Detect which cell encompasses the target text, then output its (x, y) center coordinate. 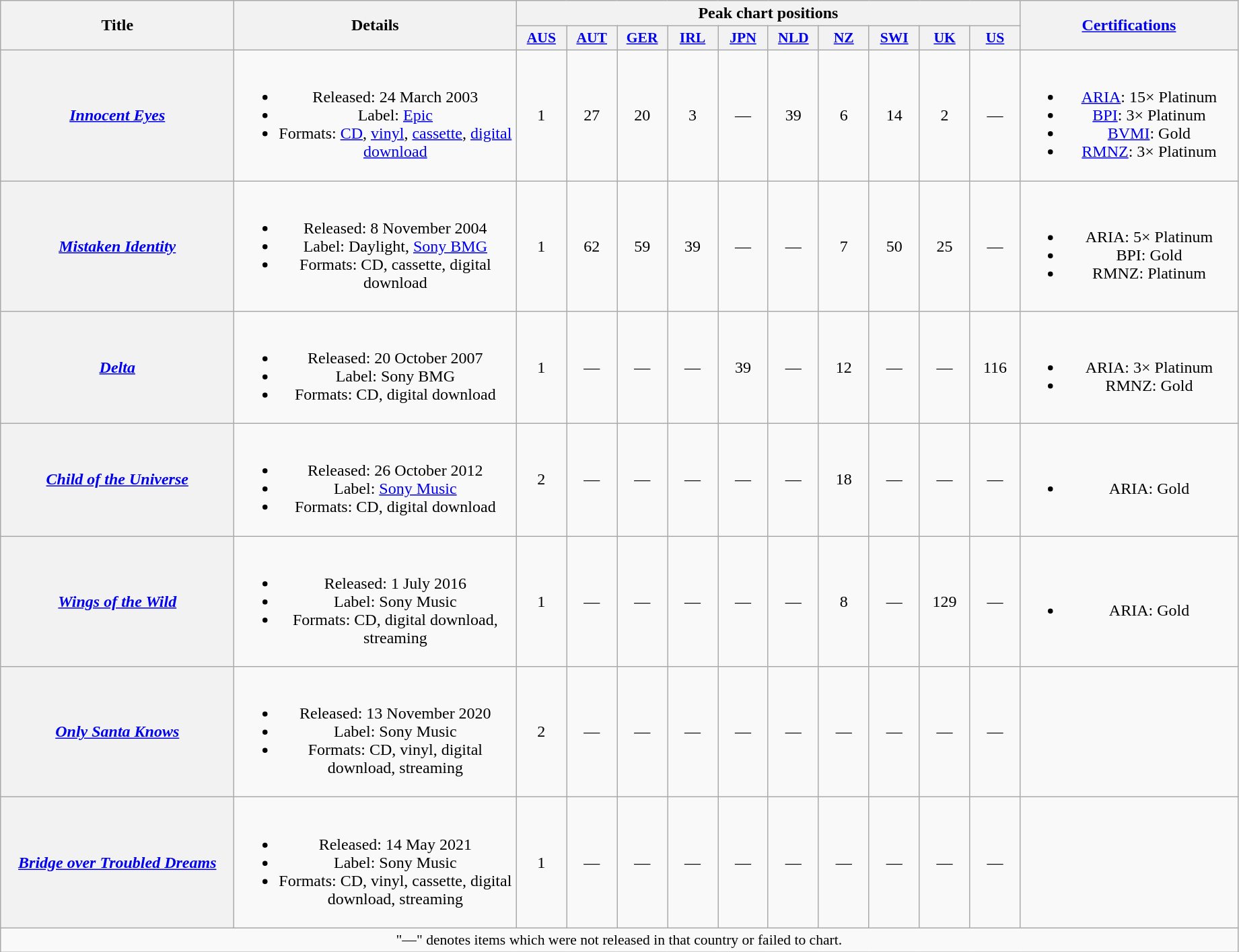
50 (894, 246)
GER (642, 38)
116 (995, 367)
ARIA: 5× PlatinumBPI: GoldRMNZ: Platinum (1129, 246)
Only Santa Knows (117, 732)
25 (945, 246)
Released: 1 July 2016Label: Sony MusicFormats: CD, digital download, streaming (376, 601)
12 (844, 367)
Released: 14 May 2021Label: Sony MusicFormats: CD, vinyl, cassette, digital download, streaming (376, 863)
Released: 8 November 2004Label: Daylight, Sony BMGFormats: CD, cassette, digital download (376, 246)
Released: 24 March 2003Label: EpicFormats: CD, vinyl, cassette, digital download (376, 115)
129 (945, 601)
"—" denotes items which were not released in that country or failed to chart. (619, 940)
Child of the Universe (117, 480)
JPN (743, 38)
Certifications (1129, 26)
Delta (117, 367)
62 (592, 246)
6 (844, 115)
UK (945, 38)
NZ (844, 38)
AUS (541, 38)
Released: 26 October 2012Label: Sony MusicFormats: CD, digital download (376, 480)
AUT (592, 38)
20 (642, 115)
Released: 13 November 2020Label: Sony MusicFormats: CD, vinyl, digital download, streaming (376, 732)
Innocent Eyes (117, 115)
Title (117, 26)
14 (894, 115)
Released: 20 October 2007Label: Sony BMGFormats: CD, digital download (376, 367)
Peak chart positions (769, 13)
Wings of the Wild (117, 601)
27 (592, 115)
8 (844, 601)
IRL (693, 38)
ARIA: 3× PlatinumRMNZ: Gold (1129, 367)
3 (693, 115)
US (995, 38)
SWI (894, 38)
Details (376, 26)
ARIA: 15× PlatinumBPI: 3× PlatinumBVMI: GoldRMNZ: 3× Platinum (1129, 115)
NLD (793, 38)
18 (844, 480)
59 (642, 246)
Mistaken Identity (117, 246)
7 (844, 246)
Bridge over Troubled Dreams (117, 863)
